Extract the [x, y] coordinate from the center of the cell holding the provided text.  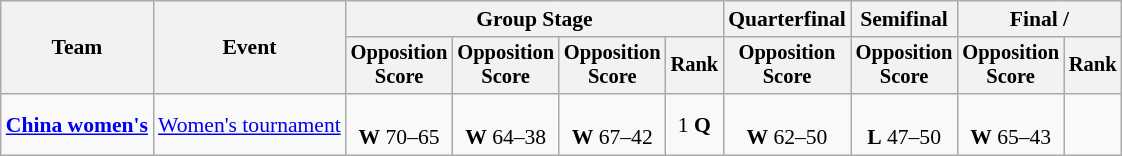
Semifinal [904, 19]
Team [77, 48]
W 62–50 [787, 124]
Event [250, 48]
W 65–43 [1010, 124]
Quarterfinal [787, 19]
1 Q [695, 124]
L 47–50 [904, 124]
China women's [77, 124]
Women's tournament [250, 124]
Final / [1039, 19]
W 70–65 [400, 124]
W 64–38 [506, 124]
W 67–42 [612, 124]
Group Stage [534, 19]
